Return (X, Y) of the center of cell containing provided text 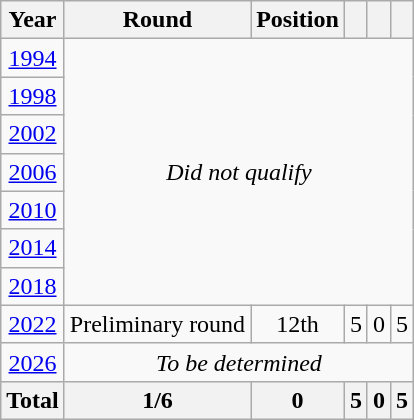
2022 (33, 324)
2026 (33, 362)
Round (157, 20)
1998 (33, 96)
Did not qualify (238, 172)
Position (298, 20)
2018 (33, 286)
1/6 (157, 400)
2014 (33, 248)
2002 (33, 134)
12th (298, 324)
2006 (33, 172)
Total (33, 400)
2010 (33, 210)
Preliminary round (157, 324)
To be determined (238, 362)
Year (33, 20)
1994 (33, 58)
